Identify which cell holds the provided text, then report its (X, Y) central coordinate. 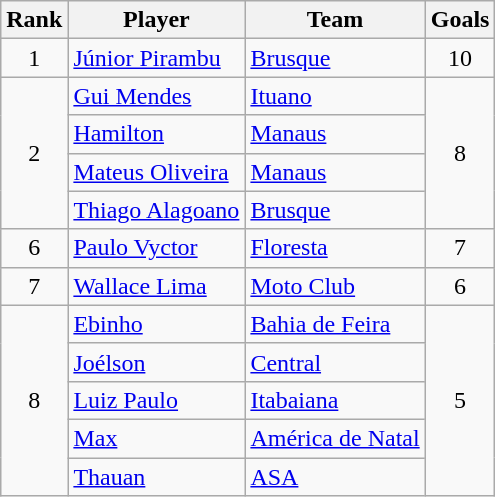
Team (335, 20)
Joélson (156, 362)
Gui Mendes (156, 96)
Itabaiana (335, 400)
Ebinho (156, 324)
Thauan (156, 477)
Ituano (335, 96)
Wallace Lima (156, 286)
Júnior Pirambu (156, 58)
2 (34, 153)
ASA (335, 477)
Player (156, 20)
Paulo Vyctor (156, 248)
Moto Club (335, 286)
Hamilton (156, 134)
Mateus Oliveira (156, 172)
Luiz Paulo (156, 400)
Floresta (335, 248)
1 (34, 58)
Central (335, 362)
Rank (34, 20)
Max (156, 438)
América de Natal (335, 438)
Thiago Alagoano (156, 210)
10 (460, 58)
Bahia de Feira (335, 324)
5 (460, 400)
Goals (460, 20)
